Locate the cell with the specified text and output its [x, y] center coordinate. 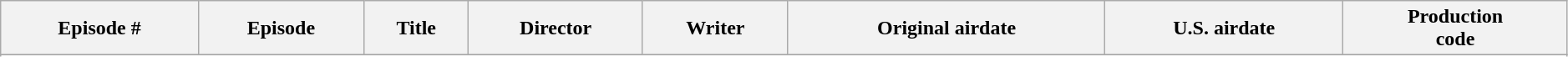
Original airdate [946, 28]
U.S. airdate [1225, 28]
Episode # [100, 28]
Director [556, 28]
Writer [715, 28]
Title [416, 28]
Productioncode [1455, 28]
Episode [281, 28]
